From the cell containing the given text, extract its center point as (X, Y) coordinate. 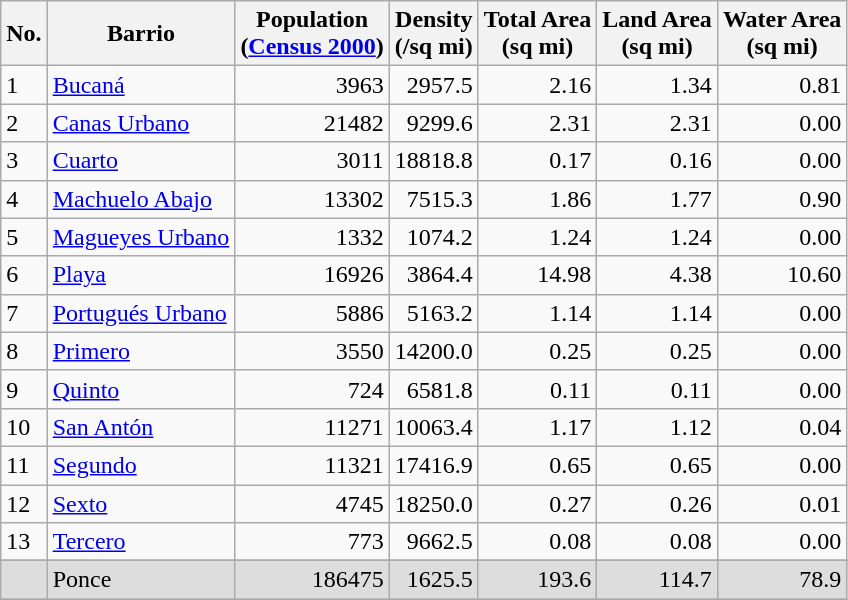
San Antón (141, 427)
114.7 (658, 580)
0.26 (658, 503)
Total Area(sq mi) (537, 34)
0.01 (782, 503)
Water Area(sq mi) (782, 34)
2.16 (537, 85)
0.04 (782, 427)
11321 (312, 465)
1074.2 (434, 237)
13302 (312, 199)
6581.8 (434, 389)
0.16 (658, 161)
Sexto (141, 503)
1625.5 (434, 580)
4 (24, 199)
4.38 (658, 275)
Tercero (141, 542)
11271 (312, 427)
1.86 (537, 199)
78.9 (782, 580)
Machuelo Abajo (141, 199)
4745 (312, 503)
Bucaná (141, 85)
1.34 (658, 85)
10063.4 (434, 427)
Primero (141, 351)
186475 (312, 580)
18818.8 (434, 161)
0.17 (537, 161)
3011 (312, 161)
Magueyes Urbano (141, 237)
7 (24, 313)
No. (24, 34)
0.81 (782, 85)
3 (24, 161)
9 (24, 389)
7515.3 (434, 199)
3864.4 (434, 275)
2957.5 (434, 85)
773 (312, 542)
Population(Census 2000) (312, 34)
12 (24, 503)
9662.5 (434, 542)
2 (24, 123)
1.17 (537, 427)
10.60 (782, 275)
11 (24, 465)
Land Area(sq mi) (658, 34)
8 (24, 351)
13 (24, 542)
9299.6 (434, 123)
724 (312, 389)
17416.9 (434, 465)
5163.2 (434, 313)
14.98 (537, 275)
6 (24, 275)
193.6 (537, 580)
Ponce (141, 580)
1 (24, 85)
Segundo (141, 465)
Canas Urbano (141, 123)
1.77 (658, 199)
0.90 (782, 199)
16926 (312, 275)
14200.0 (434, 351)
0.27 (537, 503)
Barrio (141, 34)
21482 (312, 123)
3963 (312, 85)
10 (24, 427)
1332 (312, 237)
Cuarto (141, 161)
5886 (312, 313)
1.12 (658, 427)
Density(/sq mi) (434, 34)
Playa (141, 275)
3550 (312, 351)
18250.0 (434, 503)
Portugués Urbano (141, 313)
5 (24, 237)
Quinto (141, 389)
